For the text-containing cell, return its midpoint in [x, y] coordinate format. 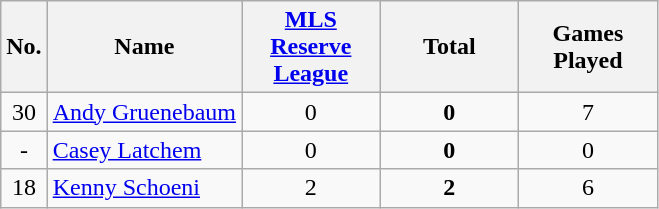
Casey Latchem [144, 150]
Andy Gruenebaum [144, 112]
Name [144, 47]
6 [588, 188]
Total [450, 47]
No. [24, 47]
18 [24, 188]
MLS Reserve League [312, 47]
Games Played [588, 47]
Kenny Schoeni [144, 188]
30 [24, 112]
7 [588, 112]
- [24, 150]
